Extract the [X, Y] coordinate from the center of the cell holding the provided text.  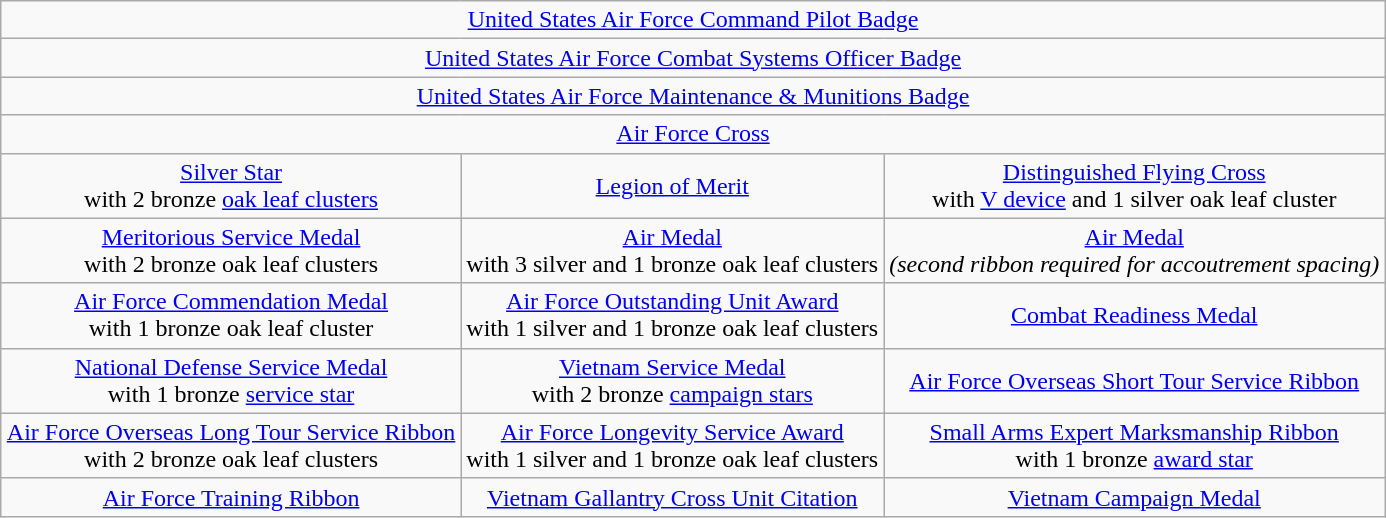
Meritorious Service Medalwith 2 bronze oak leaf clusters [231, 250]
Combat Readiness Medal [1134, 316]
Air Medal(second ribbon required for accoutrement spacing) [1134, 250]
Legion of Merit [672, 186]
Silver Starwith 2 bronze oak leaf clusters [231, 186]
United States Air Force Maintenance & Munitions Badge [692, 96]
Air Force Commendation Medalwith 1 bronze oak leaf cluster [231, 316]
United States Air Force Combat Systems Officer Badge [692, 58]
Vietnam Campaign Medal [1134, 497]
Air Force Overseas Long Tour Service Ribbonwith 2 bronze oak leaf clusters [231, 446]
Air Force Longevity Service Awardwith 1 silver and 1 bronze oak leaf clusters [672, 446]
Air Force Overseas Short Tour Service Ribbon [1134, 380]
United States Air Force Command Pilot Badge [692, 20]
Air Force Training Ribbon [231, 497]
Vietnam Service Medalwith 2 bronze campaign stars [672, 380]
Vietnam Gallantry Cross Unit Citation [672, 497]
Air Force Outstanding Unit Awardwith 1 silver and 1 bronze oak leaf clusters [672, 316]
National Defense Service Medalwith 1 bronze service star [231, 380]
Air Medalwith 3 silver and 1 bronze oak leaf clusters [672, 250]
Small Arms Expert Marksmanship Ribbonwith 1 bronze award star [1134, 446]
Distinguished Flying Crosswith V device and 1 silver oak leaf cluster [1134, 186]
Air Force Cross [692, 134]
